Capture the cell that displays the provided text and extract its (x, y) central coordinate. 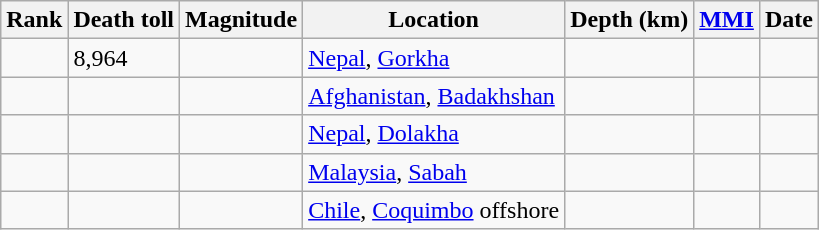
Afghanistan, Badakhshan (434, 96)
MMI (727, 20)
Rank (34, 20)
Chile, Coquimbo offshore (434, 210)
Magnitude (242, 20)
Nepal, Gorkha (434, 58)
Nepal, Dolakha (434, 134)
Malaysia, Sabah (434, 172)
Location (434, 20)
8,964 (124, 58)
Death toll (124, 20)
Depth (km) (630, 20)
Date (788, 20)
